Search for the cell housing the specified text and yield its (x, y) center coordinate. 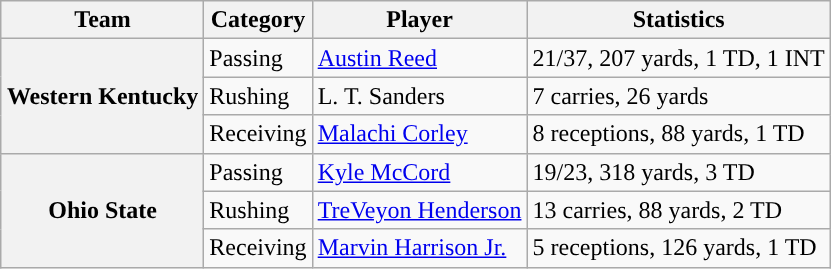
Team (102, 20)
Austin Reed (420, 58)
TreVeyon Henderson (420, 210)
7 carries, 26 yards (678, 96)
5 receptions, 126 yards, 1 TD (678, 248)
21/37, 207 yards, 1 TD, 1 INT (678, 58)
Statistics (678, 20)
Malachi Corley (420, 134)
Player (420, 20)
19/23, 318 yards, 3 TD (678, 172)
Category (258, 20)
8 receptions, 88 yards, 1 TD (678, 134)
Western Kentucky (102, 96)
Kyle McCord (420, 172)
L. T. Sanders (420, 96)
13 carries, 88 yards, 2 TD (678, 210)
Ohio State (102, 210)
Marvin Harrison Jr. (420, 248)
